Scan for the cell matching the given text and deliver its [x, y] coordinate at center. 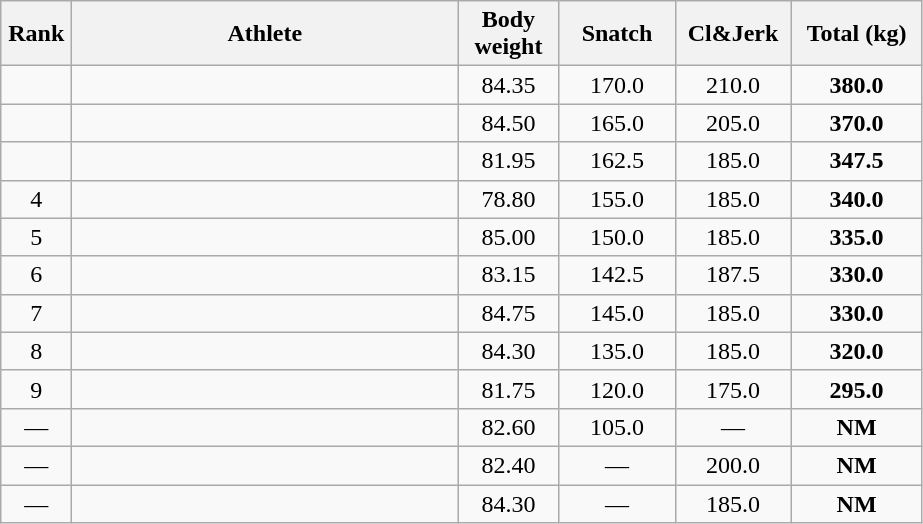
105.0 [617, 427]
78.80 [508, 199]
170.0 [617, 85]
210.0 [733, 85]
320.0 [856, 351]
Rank [36, 34]
85.00 [508, 237]
340.0 [856, 199]
165.0 [617, 123]
120.0 [617, 389]
4 [36, 199]
200.0 [733, 465]
84.75 [508, 313]
7 [36, 313]
295.0 [856, 389]
Snatch [617, 34]
5 [36, 237]
82.40 [508, 465]
145.0 [617, 313]
6 [36, 275]
9 [36, 389]
Cl&Jerk [733, 34]
84.35 [508, 85]
Athlete [265, 34]
Body weight [508, 34]
81.95 [508, 161]
82.60 [508, 427]
175.0 [733, 389]
84.50 [508, 123]
150.0 [617, 237]
135.0 [617, 351]
187.5 [733, 275]
205.0 [733, 123]
155.0 [617, 199]
370.0 [856, 123]
347.5 [856, 161]
Total (kg) [856, 34]
142.5 [617, 275]
380.0 [856, 85]
162.5 [617, 161]
8 [36, 351]
83.15 [508, 275]
81.75 [508, 389]
335.0 [856, 237]
